For the text-containing cell, return its midpoint in (X, Y) coordinate format. 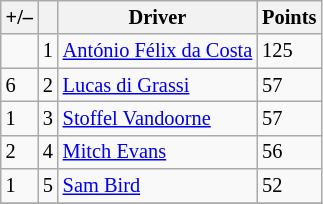
Mitch Evans (158, 152)
125 (289, 51)
Stoffel Vandoorne (158, 118)
Points (289, 17)
4 (48, 152)
5 (48, 186)
+/– (20, 17)
6 (20, 85)
Sam Bird (158, 186)
3 (48, 118)
Lucas di Grassi (158, 85)
Driver (158, 17)
52 (289, 186)
56 (289, 152)
António Félix da Costa (158, 51)
